Scan for the cell matching the given text and deliver its [X, Y] coordinate at center. 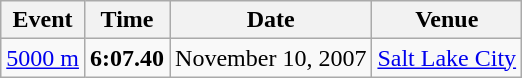
Event [43, 20]
Salt Lake City [447, 58]
Time [126, 20]
Date [271, 20]
Venue [447, 20]
5000 m [43, 58]
November 10, 2007 [271, 58]
6:07.40 [126, 58]
